Return the [x, y] coordinate for the center point of the cell that contains the specified text.  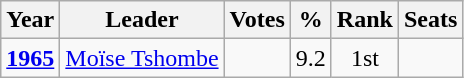
Year [30, 20]
Seats [430, 20]
Moïse Tshombe [142, 58]
1965 [30, 58]
Rank [364, 20]
Votes [257, 20]
1st [364, 58]
Leader [142, 20]
% [310, 20]
9.2 [310, 58]
